Return [x, y] of the center of cell containing provided text 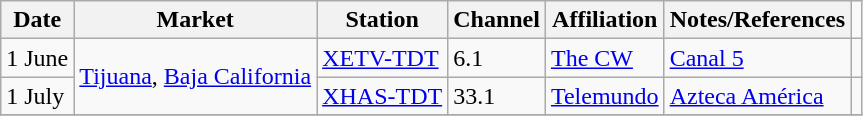
1 July [38, 96]
6.1 [497, 58]
XETV-TDT [382, 58]
The CW [604, 58]
Tijuana, Baja California [196, 77]
Station [382, 20]
Canal 5 [758, 58]
1 June [38, 58]
Market [196, 20]
Notes/References [758, 20]
Azteca América [758, 96]
Affiliation [604, 20]
Telemundo [604, 96]
Date [38, 20]
XHAS-TDT [382, 96]
Channel [497, 20]
33.1 [497, 96]
